For the text-containing cell, return its midpoint in [x, y] coordinate format. 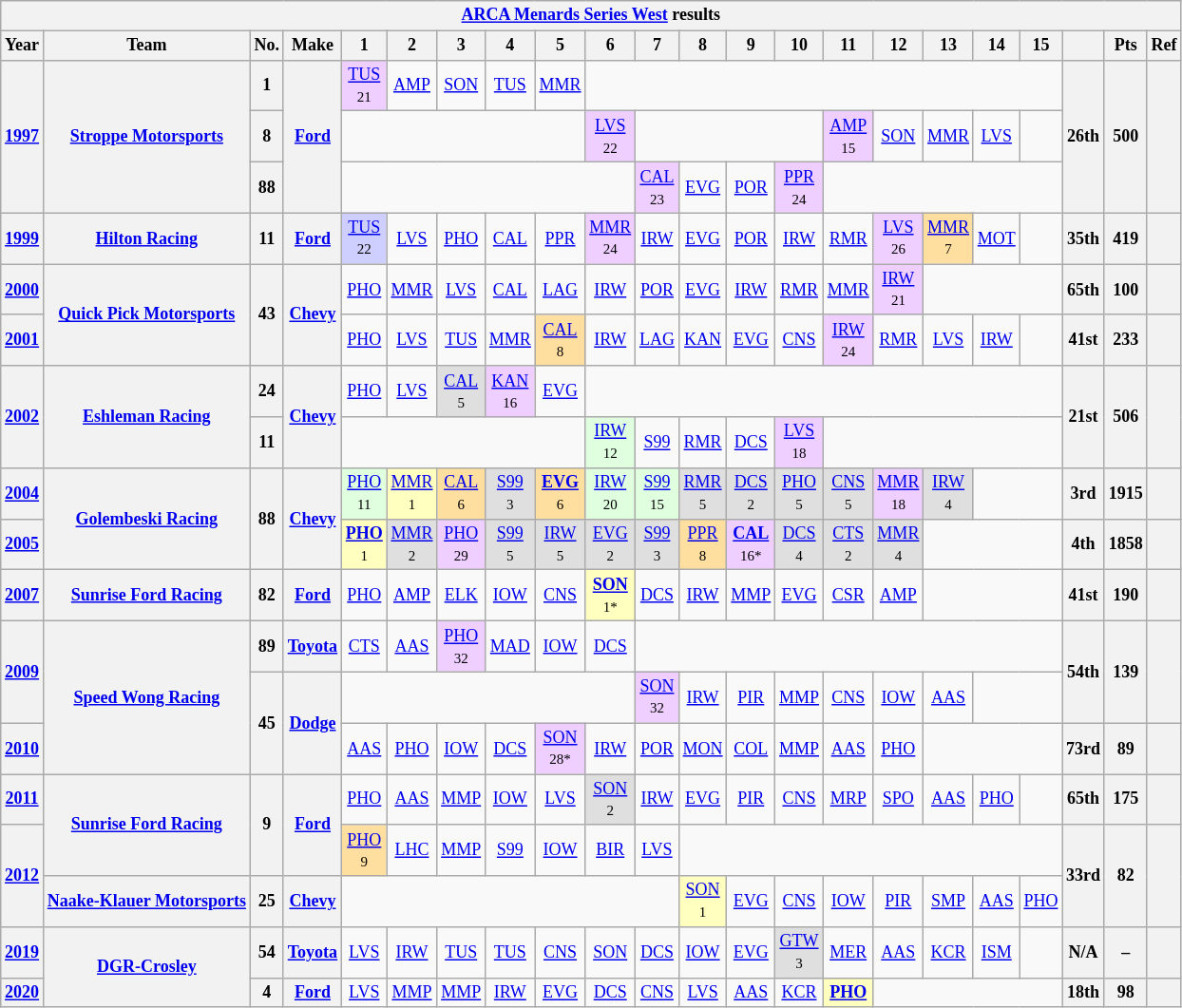
PPR 8 [703, 544]
No. [266, 46]
AMP 15 [848, 137]
Quick Pick Motorsports [146, 315]
EVG 6 [561, 493]
PHO 9 [364, 850]
2002 [23, 416]
COL [751, 749]
ELK [462, 596]
MMR 4 [899, 544]
LVS 18 [800, 443]
MMR 2 [412, 544]
175 [1125, 799]
ISM [996, 953]
2004 [23, 493]
1858 [1125, 544]
MMR 18 [899, 493]
45 [266, 722]
SON 1 [703, 902]
PHO 1 [364, 544]
PPR [561, 238]
2019 [23, 953]
MAD [511, 646]
CAL 23 [658, 187]
– [1125, 953]
MMR 24 [610, 238]
CAL 5 [462, 391]
LVS 26 [899, 238]
DCS 4 [800, 544]
5 [561, 46]
MON [703, 749]
Make [312, 46]
Naake-Klauer Motorsports [146, 902]
7 [658, 46]
MOT [996, 238]
35th [1083, 238]
233 [1125, 340]
PPR 24 [800, 187]
25 [266, 902]
IRW 5 [561, 544]
2009 [23, 671]
IRW 24 [848, 340]
SON 1* [610, 596]
2000 [23, 290]
N/A [1083, 953]
33rd [1083, 876]
506 [1125, 416]
24 [266, 391]
BIR [610, 850]
13 [948, 46]
TUS 21 [364, 86]
MMR 7 [948, 238]
Hilton Racing [146, 238]
190 [1125, 596]
15 [1041, 46]
EVG 2 [610, 544]
DCS 2 [751, 493]
54th [1083, 671]
PHO 32 [462, 646]
1999 [23, 238]
S99 5 [511, 544]
21st [1083, 416]
KAN 16 [511, 391]
10 [800, 46]
100 [1125, 290]
2011 [23, 799]
419 [1125, 238]
SON 32 [658, 697]
3 [462, 46]
PHO 5 [800, 493]
CAL 8 [561, 340]
26th [1083, 137]
CAL 16* [751, 544]
IRW 4 [948, 493]
CTS [364, 646]
MER [848, 953]
43 [266, 315]
18th [1083, 992]
CAL 6 [462, 493]
98 [1125, 992]
SON 28* [561, 749]
73rd [1083, 749]
SMP [948, 902]
IRW 12 [610, 443]
2010 [23, 749]
CSR [848, 596]
Eshleman Racing [146, 416]
12 [899, 46]
54 [266, 953]
6 [610, 46]
SON 2 [610, 799]
2005 [23, 544]
LVS 22 [610, 137]
2 [412, 46]
14 [996, 46]
TUS 22 [364, 238]
Ref [1164, 46]
KAN [703, 340]
2012 [23, 876]
IRW 21 [899, 290]
SPO [899, 799]
CTS 2 [848, 544]
S99 15 [658, 493]
2007 [23, 596]
Pts [1125, 46]
LHC [412, 850]
MMR 1 [412, 493]
139 [1125, 671]
1997 [23, 137]
Golembeski Racing [146, 519]
DGR-Crosley [146, 967]
PHO 11 [364, 493]
Stroppe Motorsports [146, 137]
PHO 29 [462, 544]
Dodge [312, 722]
2001 [23, 340]
MRP [848, 799]
Year [23, 46]
IRW 20 [610, 493]
3rd [1083, 493]
2020 [23, 992]
Team [146, 46]
Speed Wong Racing [146, 697]
500 [1125, 137]
4th [1083, 544]
GTW 3 [800, 953]
RMR 5 [703, 493]
CNS 5 [848, 493]
ARCA Menards Series West results [591, 15]
1915 [1125, 493]
